Provide the [x, y] coordinate of the cell's center where the given text is located.  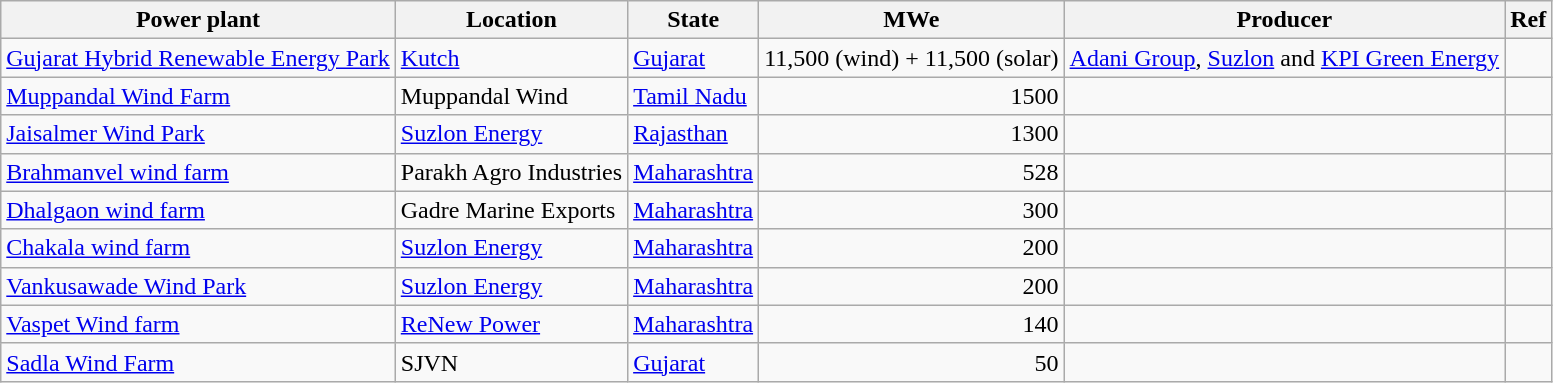
MWe [912, 20]
SJVN [511, 362]
State [694, 20]
Chakala wind farm [198, 248]
ReNew Power [511, 324]
1300 [912, 134]
Producer [1284, 20]
Ref [1528, 20]
Sadla Wind Farm [198, 362]
50 [912, 362]
Dhalgaon wind farm [198, 210]
1500 [912, 96]
11,500 (wind) + 11,500 (solar) [912, 58]
528 [912, 172]
Gujarat Hybrid Renewable Energy Park [198, 58]
140 [912, 324]
Vankusawade Wind Park [198, 286]
Location [511, 20]
Muppandal Wind Farm [198, 96]
Rajasthan [694, 134]
Parakh Agro Industries [511, 172]
Jaisalmer Wind Park [198, 134]
300 [912, 210]
Kutch [511, 58]
Power plant [198, 20]
Brahmanvel wind farm [198, 172]
Muppandal Wind [511, 96]
Vaspet Wind farm [198, 324]
Adani Group, Suzlon and KPI Green Energy [1284, 58]
Tamil Nadu [694, 96]
Gadre Marine Exports [511, 210]
